Capture the cell that displays the provided text and extract its [x, y] central coordinate. 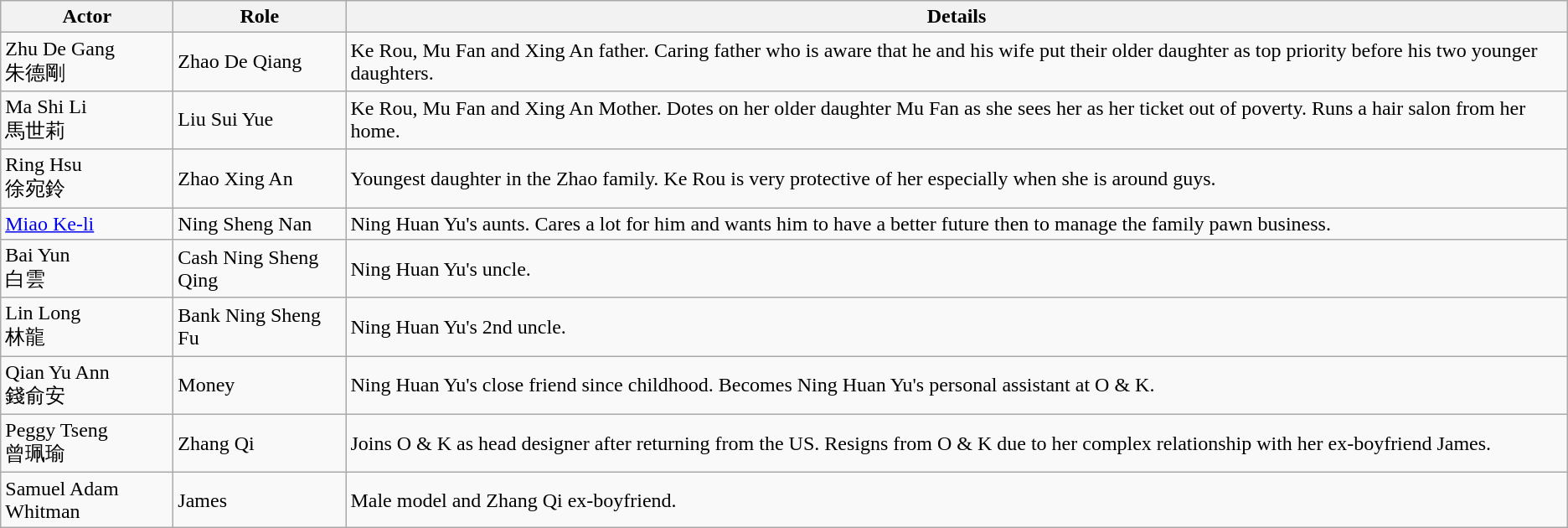
Peggy Tseng 曾珮瑜 [87, 443]
Zhao Xing An [260, 179]
Cash Ning Sheng Qing [260, 269]
Ning Huan Yu's uncle. [957, 269]
Miao Ke-li [87, 224]
Samuel Adam Whitman [87, 500]
Bank Ning Sheng Fu [260, 327]
Zhu De Gang 朱德剛 [87, 62]
Role [260, 17]
Youngest daughter in the Zhao family. Ke Rou is very protective of her especially when she is around guys. [957, 179]
Ke Rou, Mu Fan and Xing An Mother. Dotes on her older daughter Mu Fan as she sees her as her ticket out of poverty. Runs a hair salon from her home. [957, 120]
Ring Hsu 徐宛鈴 [87, 179]
Ma Shi Li 馬世莉 [87, 120]
James [260, 500]
Zhao De Qiang [260, 62]
Liu Sui Yue [260, 120]
Male model and Zhang Qi ex-boyfriend. [957, 500]
Details [957, 17]
Joins O & K as head designer after returning from the US. Resigns from O & K due to her complex relationship with her ex-boyfriend James. [957, 443]
Lin Long 林龍 [87, 327]
Actor [87, 17]
Ning Huan Yu's 2nd uncle. [957, 327]
Bai Yun 白雲 [87, 269]
Qian Yu Ann 錢俞安 [87, 386]
Ning Huan Yu's aunts. Cares a lot for him and wants him to have a better future then to manage the family pawn business. [957, 224]
Ning Sheng Nan [260, 224]
Zhang Qi [260, 443]
Ning Huan Yu's close friend since childhood. Becomes Ning Huan Yu's personal assistant at O & K. [957, 386]
Money [260, 386]
